Return the [X, Y] coordinate for the center point of the cell that contains the specified text.  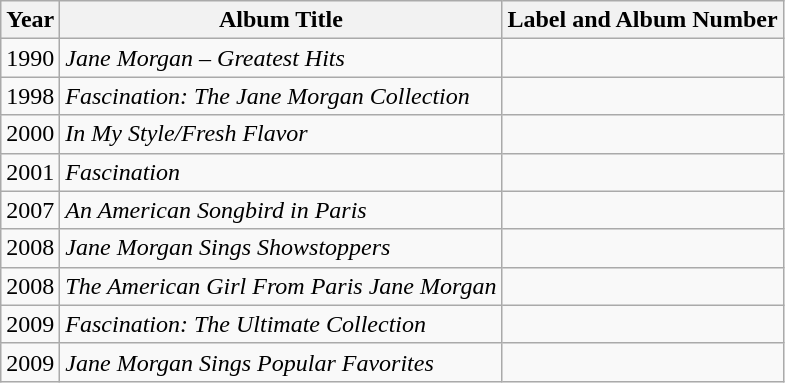
In My Style/Fresh Flavor [281, 134]
Fascination: The Jane Morgan Collection [281, 96]
2007 [30, 210]
Jane Morgan Sings Showstoppers [281, 248]
2000 [30, 134]
2001 [30, 172]
Jane Morgan Sings Popular Favorites [281, 362]
Label and Album Number [642, 20]
The American Girl From Paris Jane Morgan [281, 286]
Album Title [281, 20]
1998 [30, 96]
Fascination: The Ultimate Collection [281, 324]
Jane Morgan – Greatest Hits [281, 58]
An American Songbird in Paris [281, 210]
Year [30, 20]
Fascination [281, 172]
1990 [30, 58]
